Return the (X, Y) coordinate for the center point of the cell that contains the specified text.  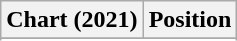
Chart (2021) (72, 20)
Position (190, 20)
